Scan for the cell matching the given text and deliver its (X, Y) coordinate at center. 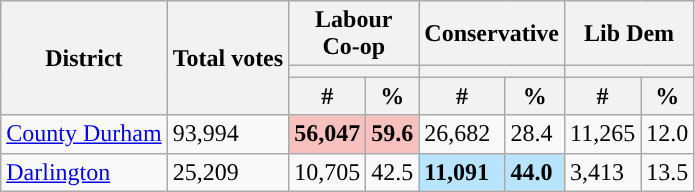
28.4 (534, 134)
44.0 (534, 172)
25,209 (228, 172)
Darlington (84, 172)
26,682 (462, 134)
LabourCo-op (354, 34)
Lib Dem (628, 34)
11,091 (462, 172)
13.5 (668, 172)
59.6 (392, 134)
12.0 (668, 134)
District (84, 58)
11,265 (602, 134)
County Durham (84, 134)
Total votes (228, 58)
93,994 (228, 134)
Conservative (492, 34)
42.5 (392, 172)
3,413 (602, 172)
56,047 (328, 134)
10,705 (328, 172)
